Detect which cell encompasses the target text, then output its [x, y] center coordinate. 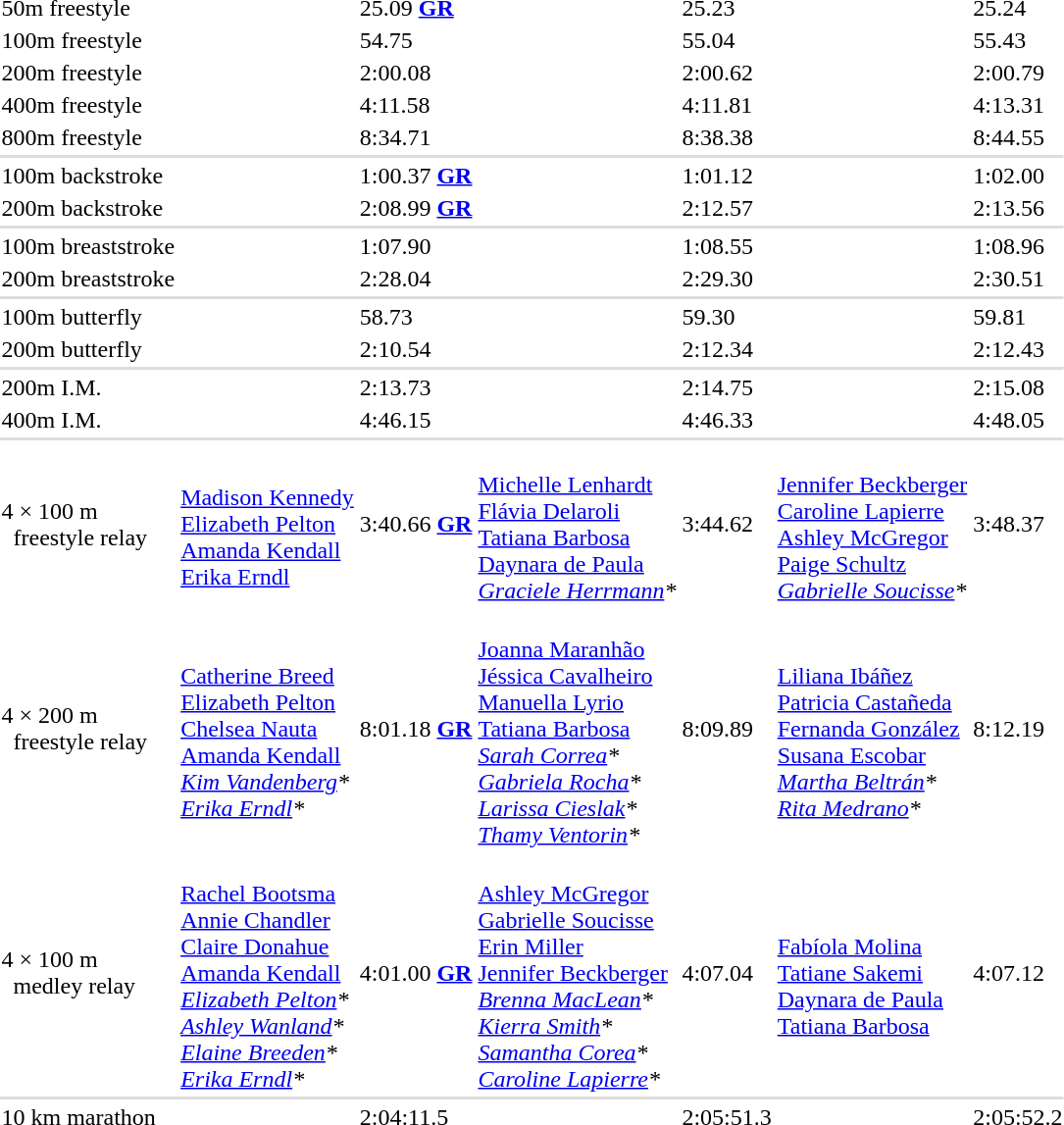
1:07.90 [416, 246]
200m breaststroke [88, 279]
Madison Kennedy Elizabeth Pelton Amanda Kendall Erika Erndl [268, 524]
1:08.55 [727, 246]
1:00.37 GR [416, 176]
2:12.43 [1018, 349]
8:12.19 [1018, 729]
2:15.08 [1018, 387]
400m freestyle [88, 105]
Ashley McGregorGabrielle SoucisseErin MillerJennifer Beckberger Brenna MacLean*Kierra Smith*Samantha Corea*Caroline Lapierre* [577, 973]
3:44.62 [727, 524]
2:12.57 [727, 208]
4 × 100 m freestyle relay [88, 524]
100m butterfly [88, 317]
200m I.M. [88, 387]
1:08.96 [1018, 246]
55.04 [727, 40]
Rachel BootsmaAnnie ChandlerClaire DonahueAmanda Kendall Elizabeth Pelton*Ashley Wanland*Elaine Breeden*Erika Erndl* [268, 973]
400m I.M. [88, 420]
1:02.00 [1018, 176]
8:09.89 [727, 729]
200m backstroke [88, 208]
4:48.05 [1018, 420]
4 × 100 m medley relay [88, 973]
200m butterfly [88, 349]
4:11.81 [727, 105]
4:46.33 [727, 420]
4:07.12 [1018, 973]
8:01.18 GR [416, 729]
59.81 [1018, 317]
3:40.66 GR [416, 524]
2:13.56 [1018, 208]
Joanna Maranhão Jéssica Cavalheiro Manuella LyrioTatiana Barbosa Sarah Correa*Gabriela Rocha* Larissa Cieslak*Thamy Ventorin* [577, 729]
Catherine Breed Elizabeth Pelton Chelsea NautaAmanda Kendall Kim Vandenberg*Erika Erndl* [268, 729]
2:29.30 [727, 279]
8:34.71 [416, 137]
2:00.79 [1018, 73]
2:00.62 [727, 73]
8:38.38 [727, 137]
4:07.04 [727, 973]
Michelle LenhardtFlávia DelaroliTatiana BarbosaDaynara de Paula Graciele Herrmann* [577, 524]
200m freestyle [88, 73]
8:44.55 [1018, 137]
Fabíola MolinaTatiane SakemiDaynara de PaulaTatiana Barbosa [872, 973]
54.75 [416, 40]
55.43 [1018, 40]
2:14.75 [727, 387]
4 × 200 m freestyle relay [88, 729]
1:01.12 [727, 176]
2:00.08 [416, 73]
3:48.37 [1018, 524]
2:08.99 GR [416, 208]
4:11.58 [416, 105]
2:10.54 [416, 349]
4:13.31 [1018, 105]
100m freestyle [88, 40]
2:30.51 [1018, 279]
4:46.15 [416, 420]
Liliana Ibáñez Patricia Castañeda Fernanda GonzálezSusana Escobar Martha Beltrán*Rita Medrano* [872, 729]
100m backstroke [88, 176]
800m freestyle [88, 137]
59.30 [727, 317]
2:28.04 [416, 279]
2:12.34 [727, 349]
4:01.00 GR [416, 973]
100m breaststroke [88, 246]
58.73 [416, 317]
Jennifer Beckberger Caroline LapierreAshley McGregorPaige Schultz Gabrielle Soucisse* [872, 524]
2:13.73 [416, 387]
